From the cell containing the given text, extract its center point as (X, Y) coordinate. 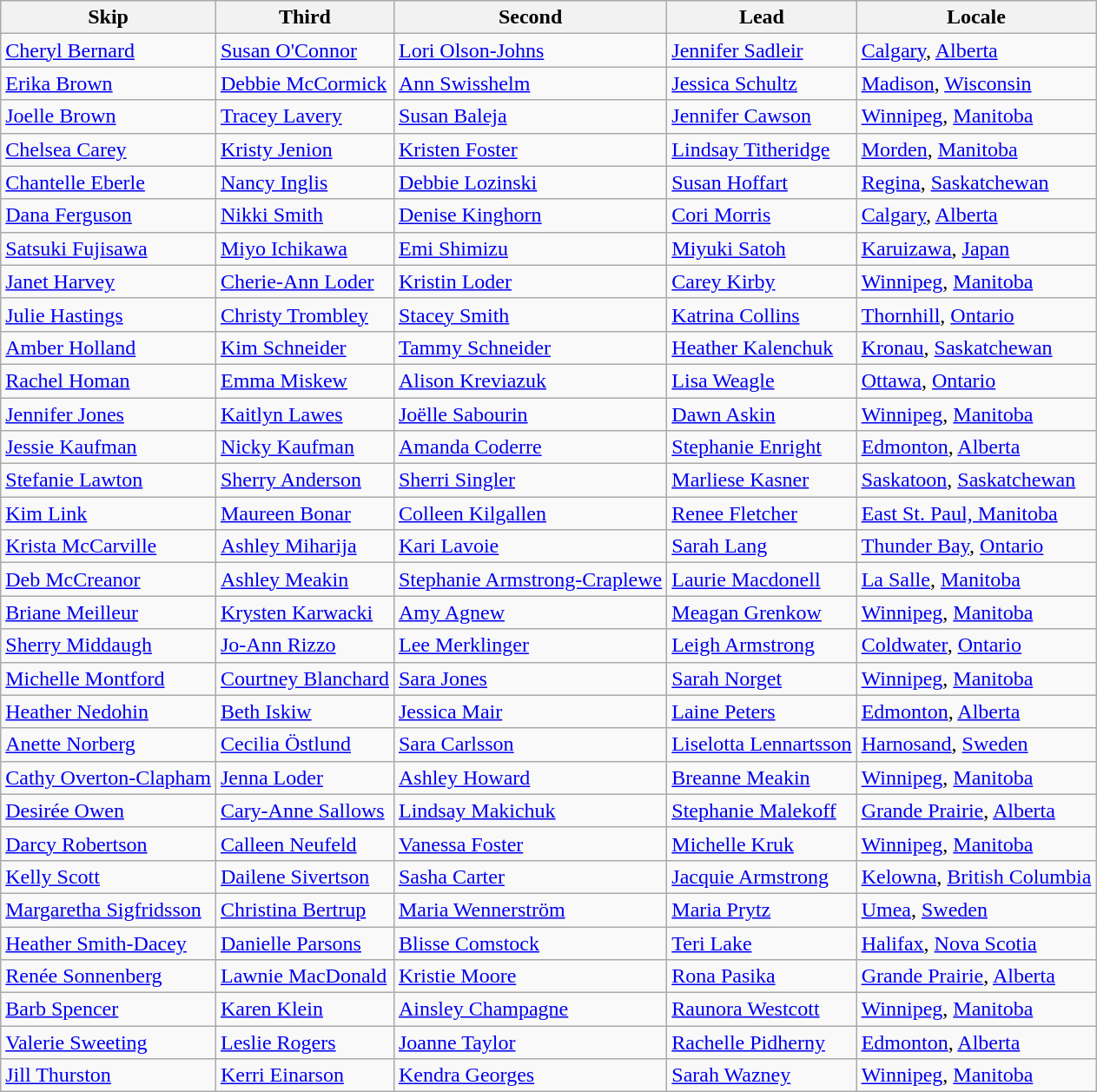
Kerri Einarson (304, 1075)
Third (304, 17)
Cecilia Östlund (304, 745)
Alison Kreviazuk (530, 381)
Deb McCreanor (109, 579)
Ainsley Champagne (530, 1009)
Stefanie Lawton (109, 480)
Kristy Jenion (304, 149)
Kim Schneider (304, 347)
Denise Kinghorn (530, 215)
Jessie Kaufman (109, 447)
Jennifer Sadleir (762, 50)
Katrina Collins (762, 314)
Jessica Schultz (762, 83)
Kari Lavoie (530, 546)
Coldwater, Ontario (976, 645)
Skip (109, 17)
Debbie Lozinski (530, 182)
Miyo Ichikawa (304, 248)
Amanda Coderre (530, 447)
Stacey Smith (530, 314)
Kronau, Saskatchewan (976, 347)
Danielle Parsons (304, 943)
Emma Miskew (304, 381)
Karen Klein (304, 1009)
Colleen Kilgallen (530, 513)
Krysten Karwacki (304, 612)
Nicky Kaufman (304, 447)
Heather Nedohin (109, 711)
Jo-Ann Rizzo (304, 645)
Jenna Loder (304, 778)
Sherry Middaugh (109, 645)
Susan Baleja (530, 116)
Nancy Inglis (304, 182)
Sherry Anderson (304, 480)
La Salle, Manitoba (976, 579)
Michelle Montford (109, 678)
Miyuki Satoh (762, 248)
Lead (762, 17)
Chelsea Carey (109, 149)
Cori Morris (762, 215)
Regina, Saskatchewan (976, 182)
Maria Prytz (762, 910)
Krista McCarville (109, 546)
Stephanie Armstrong-Craplewe (530, 579)
Christy Trombley (304, 314)
Leigh Armstrong (762, 645)
Stephanie Malekoff (762, 811)
Debbie McCormick (304, 83)
Second (530, 17)
Emi Shimizu (530, 248)
Lawnie MacDonald (304, 976)
Anette Norberg (109, 745)
Kristie Moore (530, 976)
Jennifer Cawson (762, 116)
Sara Jones (530, 678)
Kaitlyn Lawes (304, 414)
Susan Hoffart (762, 182)
Beth Iskiw (304, 711)
Joanne Taylor (530, 1042)
East St. Paul, Manitoba (976, 513)
Jennifer Jones (109, 414)
Lisa Weagle (762, 381)
Darcy Robertson (109, 844)
Saskatoon, Saskatchewan (976, 480)
Halifax, Nova Scotia (976, 943)
Lee Merklinger (530, 645)
Jill Thurston (109, 1075)
Valerie Sweeting (109, 1042)
Ashley Howard (530, 778)
Lindsay Titheridge (762, 149)
Tammy Schneider (530, 347)
Erika Brown (109, 83)
Umea, Sweden (976, 910)
Laine Peters (762, 711)
Rachel Homan (109, 381)
Liselotta Lennartsson (762, 745)
Joelle Brown (109, 116)
Morden, Manitoba (976, 149)
Joëlle Sabourin (530, 414)
Thornhill, Ontario (976, 314)
Sarah Wazney (762, 1075)
Jessica Mair (530, 711)
Kendra Georges (530, 1075)
Dailene Sivertson (304, 877)
Kim Link (109, 513)
Lori Olson-Johns (530, 50)
Ottawa, Ontario (976, 381)
Kristen Foster (530, 149)
Jacquie Armstrong (762, 877)
Desirée Owen (109, 811)
Ann Swisshelm (530, 83)
Christina Bertrup (304, 910)
Calleen Neufeld (304, 844)
Nikki Smith (304, 215)
Ashley Miharija (304, 546)
Cary-Anne Sallows (304, 811)
Lindsay Makichuk (530, 811)
Marliese Kasner (762, 480)
Julie Hastings (109, 314)
Michelle Kruk (762, 844)
Rachelle Pidherny (762, 1042)
Rona Pasika (762, 976)
Sara Carlsson (530, 745)
Kelly Scott (109, 877)
Dana Ferguson (109, 215)
Breanne Meakin (762, 778)
Meagan Grenkow (762, 612)
Leslie Rogers (304, 1042)
Chantelle Eberle (109, 182)
Maureen Bonar (304, 513)
Laurie Macdonell (762, 579)
Kristin Loder (530, 281)
Stephanie Enright (762, 447)
Amber Holland (109, 347)
Raunora Westcott (762, 1009)
Satsuki Fujisawa (109, 248)
Susan O'Connor (304, 50)
Sasha Carter (530, 877)
Amy Agnew (530, 612)
Locale (976, 17)
Vanessa Foster (530, 844)
Margaretha Sigfridsson (109, 910)
Thunder Bay, Ontario (976, 546)
Sarah Lang (762, 546)
Ashley Meakin (304, 579)
Renee Fletcher (762, 513)
Carey Kirby (762, 281)
Cherie-Ann Loder (304, 281)
Harnosand, Sweden (976, 745)
Courtney Blanchard (304, 678)
Renée Sonnenberg (109, 976)
Briane Meilleur (109, 612)
Sherri Singler (530, 480)
Kelowna, British Columbia (976, 877)
Blisse Comstock (530, 943)
Cheryl Bernard (109, 50)
Sarah Norget (762, 678)
Heather Kalenchuk (762, 347)
Teri Lake (762, 943)
Barb Spencer (109, 1009)
Janet Harvey (109, 281)
Tracey Lavery (304, 116)
Dawn Askin (762, 414)
Cathy Overton-Clapham (109, 778)
Maria Wennerström (530, 910)
Madison, Wisconsin (976, 83)
Heather Smith-Dacey (109, 943)
Karuizawa, Japan (976, 248)
